Detect which cell encompasses the target text, then output its (X, Y) center coordinate. 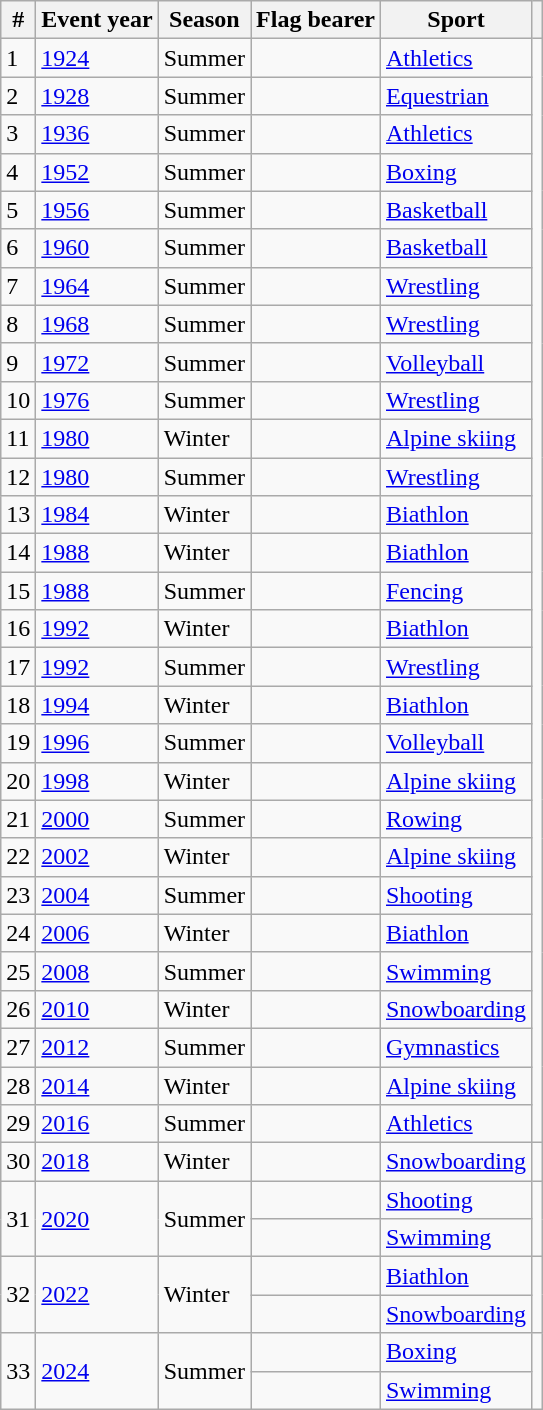
1936 (97, 134)
1956 (97, 210)
2024 (97, 1371)
3 (18, 134)
1994 (97, 705)
# (18, 20)
12 (18, 477)
2000 (97, 819)
17 (18, 667)
7 (18, 286)
29 (18, 1124)
2 (18, 96)
Equestrian (456, 96)
30 (18, 1162)
2002 (97, 857)
2018 (97, 1162)
2006 (97, 933)
1976 (97, 400)
8 (18, 324)
31 (18, 1219)
23 (18, 895)
16 (18, 629)
1928 (97, 96)
1 (18, 58)
1960 (97, 248)
1924 (97, 58)
1984 (97, 515)
21 (18, 819)
9 (18, 362)
2022 (97, 1295)
Event year (97, 20)
28 (18, 1085)
5 (18, 210)
Flag bearer (316, 20)
Sport (456, 20)
11 (18, 438)
2014 (97, 1085)
1964 (97, 286)
25 (18, 971)
2020 (97, 1219)
24 (18, 933)
1972 (97, 362)
18 (18, 705)
1996 (97, 743)
Gymnastics (456, 1047)
Rowing (456, 819)
2010 (97, 1009)
20 (18, 781)
2012 (97, 1047)
Season (204, 20)
15 (18, 591)
4 (18, 172)
27 (18, 1047)
13 (18, 515)
33 (18, 1371)
1998 (97, 781)
1952 (97, 172)
Fencing (456, 591)
14 (18, 553)
32 (18, 1295)
10 (18, 400)
2004 (97, 895)
6 (18, 248)
2008 (97, 971)
22 (18, 857)
19 (18, 743)
26 (18, 1009)
2016 (97, 1124)
1968 (97, 324)
